For the text-containing cell, return its midpoint in [X, Y] coordinate format. 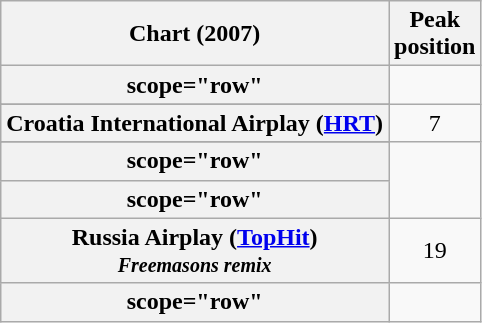
Croatia International Airplay (HRT) [195, 123]
Peakposition [435, 34]
7 [435, 123]
Chart (2007) [195, 34]
Russia Airplay (TopHit)Freemasons remix [195, 250]
19 [435, 250]
